Pinpoint the cell where the given text exists, returning its (x, y) midpoint coordinate. 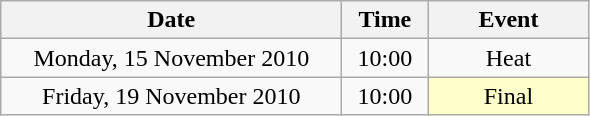
Time (385, 20)
Monday, 15 November 2010 (172, 58)
Heat (508, 58)
Final (508, 96)
Event (508, 20)
Friday, 19 November 2010 (172, 96)
Date (172, 20)
